From the cell containing the given text, extract its center point as [x, y] coordinate. 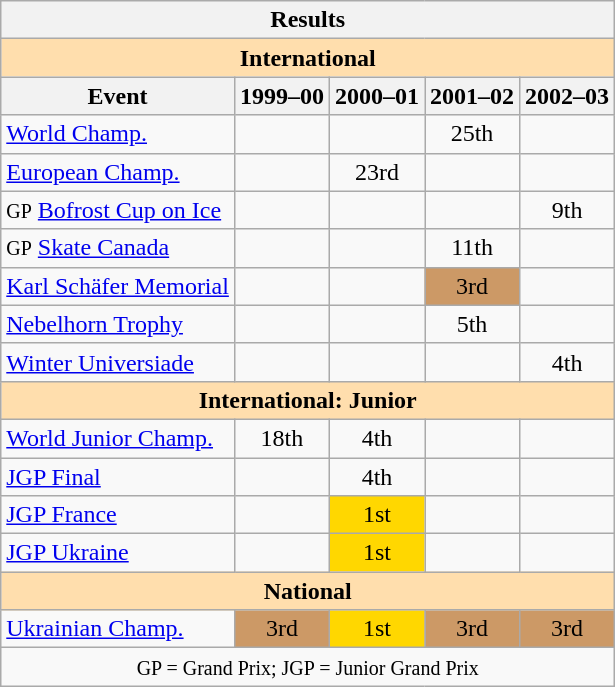
Ukrainian Champ. [118, 629]
World Junior Champ. [118, 438]
1999–00 [282, 96]
2001–02 [472, 96]
2002–03 [568, 96]
18th [282, 438]
International: Junior [308, 400]
World Champ. [118, 134]
GP = Grand Prix; JGP = Junior Grand Prix [308, 667]
Winter Universiade [118, 362]
European Champ. [118, 172]
2000–01 [376, 96]
Karl Schäfer Memorial [118, 286]
JGP Final [118, 477]
National [308, 591]
Event [118, 96]
Results [308, 20]
5th [472, 324]
GP Skate Canada [118, 248]
23rd [376, 172]
9th [568, 210]
GP Bofrost Cup on Ice [118, 210]
JGP Ukraine [118, 553]
25th [472, 134]
JGP France [118, 515]
Nebelhorn Trophy [118, 324]
International [308, 58]
11th [472, 248]
